From the cell containing the given text, extract its center point as [x, y] coordinate. 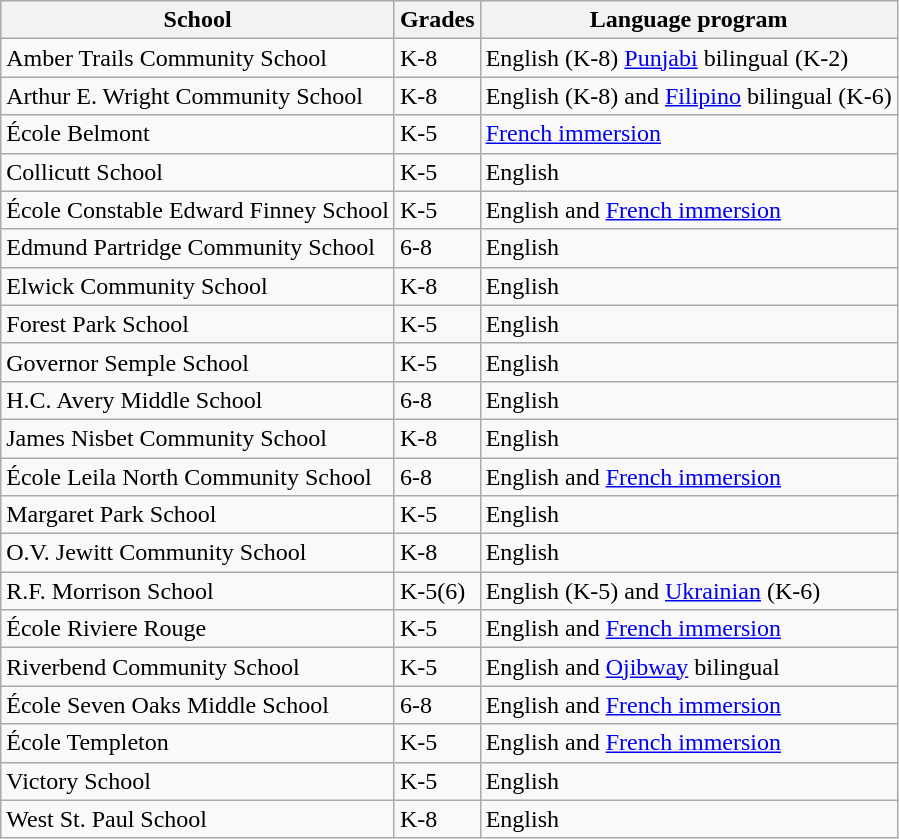
English (K-8) and Filipino bilingual (K-6) [688, 96]
K-5(6) [437, 591]
Victory School [198, 781]
English (K-5) and Ukrainian (K-6) [688, 591]
Language program [688, 20]
H.C. Avery Middle School [198, 400]
Elwick Community School [198, 286]
Arthur E. Wright Community School [198, 96]
École Seven Oaks Middle School [198, 705]
West St. Paul School [198, 819]
Forest Park School [198, 324]
École Belmont [198, 134]
Margaret Park School [198, 515]
R.F. Morrison School [198, 591]
Edmund Partridge Community School [198, 248]
Collicutt School [198, 172]
English (K-8) Punjabi bilingual (K-2) [688, 58]
École Leila North Community School [198, 477]
School [198, 20]
Amber Trails Community School [198, 58]
Riverbend Community School [198, 667]
Governor Semple School [198, 362]
Grades [437, 20]
French immersion [688, 134]
James Nisbet Community School [198, 438]
École Templeton [198, 743]
École Constable Edward Finney School [198, 210]
École Riviere Rouge [198, 629]
English and Ojibway bilingual [688, 667]
O.V. Jewitt Community School [198, 553]
